Return [X, Y] of the center of cell containing provided text 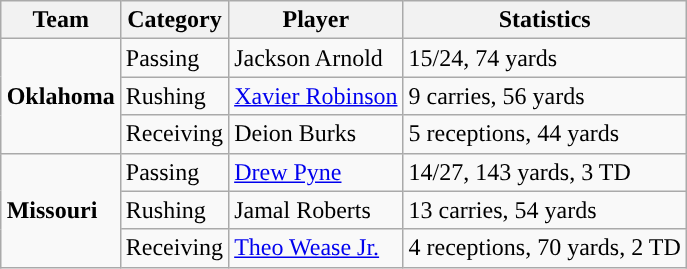
13 carries, 54 yards [544, 210]
Jackson Arnold [316, 58]
Oklahoma [60, 96]
Player [316, 20]
15/24, 74 yards [544, 58]
Theo Wease Jr. [316, 248]
Missouri [60, 210]
4 receptions, 70 yards, 2 TD [544, 248]
Team [60, 20]
Xavier Robinson [316, 96]
Deion Burks [316, 134]
14/27, 143 yards, 3 TD [544, 172]
Jamal Roberts [316, 210]
5 receptions, 44 yards [544, 134]
Statistics [544, 20]
Category [174, 20]
Drew Pyne [316, 172]
9 carries, 56 yards [544, 96]
